Extract the [X, Y] coordinate from the center of the cell holding the provided text.  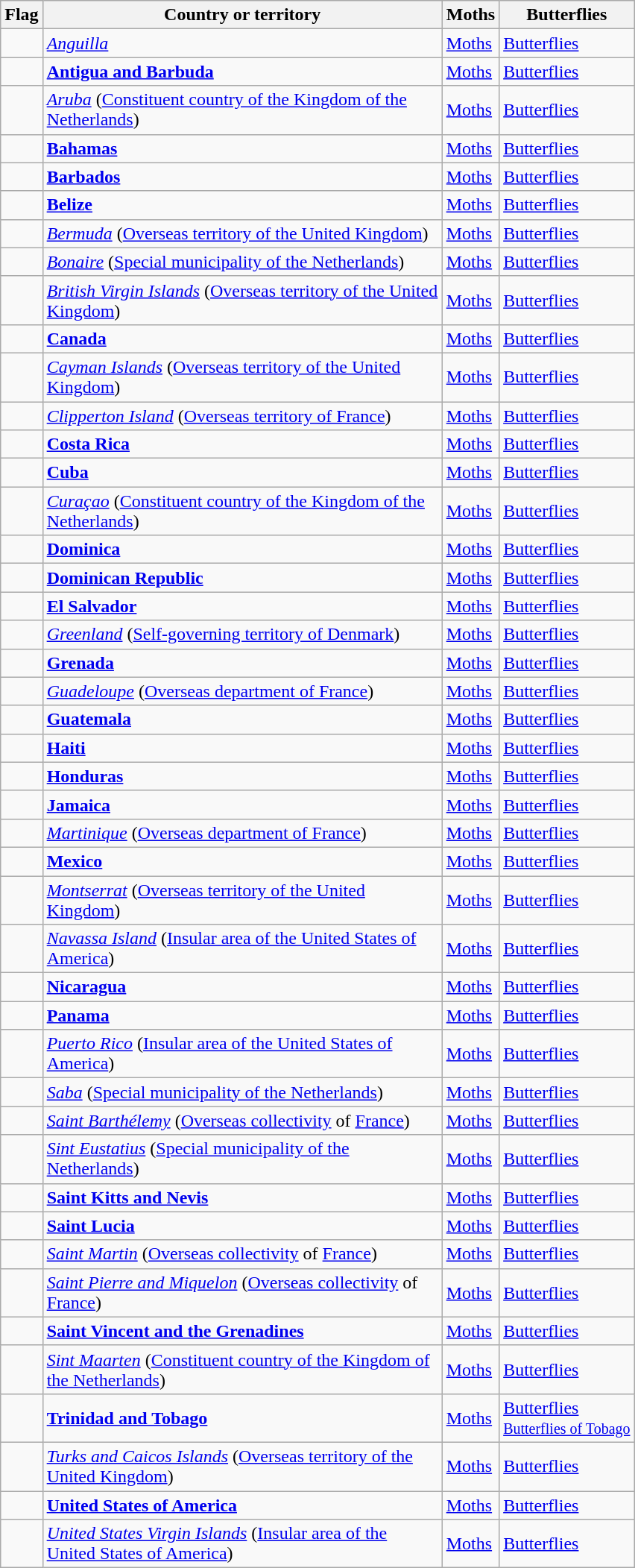
Puerto Rico (Insular area of the United States of America) [242, 1054]
Saint Vincent and the Grenadines [242, 1331]
Saint Barthélemy (Overseas collectivity of France) [242, 1121]
Costa Rica [242, 444]
ButterfliesButterflies of Tobago [566, 1418]
Mexico [242, 861]
Clipperton Island (Overseas territory of France) [242, 415]
Bermuda (Overseas territory of the United Kingdom) [242, 233]
Saba (Special municipality of the Netherlands) [242, 1092]
El Salvador [242, 606]
British Virgin Islands (Overseas territory of the United Kingdom) [242, 300]
Jamaica [242, 805]
Aruba (Constituent country of the Kingdom of the Netherlands) [242, 110]
Navassa Island (Insular area of the United States of America) [242, 948]
Grenada [242, 663]
Martinique (Overseas department of France) [242, 833]
Guadeloupe (Overseas department of France) [242, 691]
Anguilla [242, 43]
Cuba [242, 473]
United States Virgin Islands (Insular area of the United States of America) [242, 1543]
Flag [22, 15]
Dominican Republic [242, 578]
Dominica [242, 550]
Panama [242, 1016]
Belize [242, 205]
Barbados [242, 177]
Bonaire (Special municipality of the Netherlands) [242, 262]
Guatemala [242, 720]
Bahamas [242, 148]
Curaçao (Constituent country of the Kingdom of the Netherlands) [242, 511]
Saint Pierre and Miquelon (Overseas collectivity of France) [242, 1293]
Cayman Islands (Overseas territory of the United Kingdom) [242, 377]
Canada [242, 339]
Montserrat (Overseas territory of the United Kingdom) [242, 899]
Saint Kitts and Nevis [242, 1197]
Honduras [242, 776]
Turks and Caicos Islands (Overseas territory of the United Kingdom) [242, 1466]
Antigua and Barbuda [242, 72]
Country or territory [242, 15]
Trinidad and Tobago [242, 1418]
Nicaragua [242, 987]
Greenland (Self-governing territory of Denmark) [242, 635]
Saint Lucia [242, 1226]
Haiti [242, 748]
Sint Eustatius (Special municipality of the Netherlands) [242, 1159]
Sint Maarten (Constituent country of the Kingdom of the Netherlands) [242, 1369]
United States of America [242, 1505]
Saint Martin (Overseas collectivity of France) [242, 1254]
